Identify which cell holds the provided text, then report its (X, Y) central coordinate. 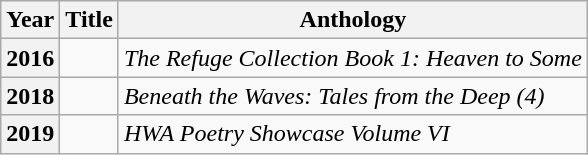
Beneath the Waves: Tales from the Deep (4) (352, 96)
2018 (30, 96)
The Refuge Collection Book 1: Heaven to Some (352, 58)
Title (90, 20)
2019 (30, 134)
Year (30, 20)
HWA Poetry Showcase Volume VI (352, 134)
Anthology (352, 20)
2016 (30, 58)
